Identify which cell holds the provided text, then report its (x, y) central coordinate. 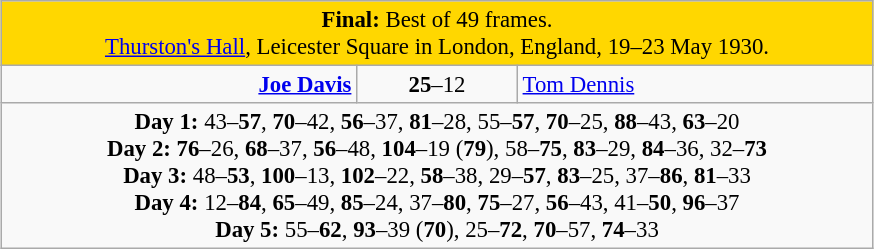
25–12 (438, 85)
Tom Dennis (695, 85)
Final: Best of 49 frames.Thurston's Hall, Leicester Square in London, England, 19–23 May 1930. (437, 34)
Joe Davis (179, 85)
